For the text-containing cell, return its midpoint in [X, Y] coordinate format. 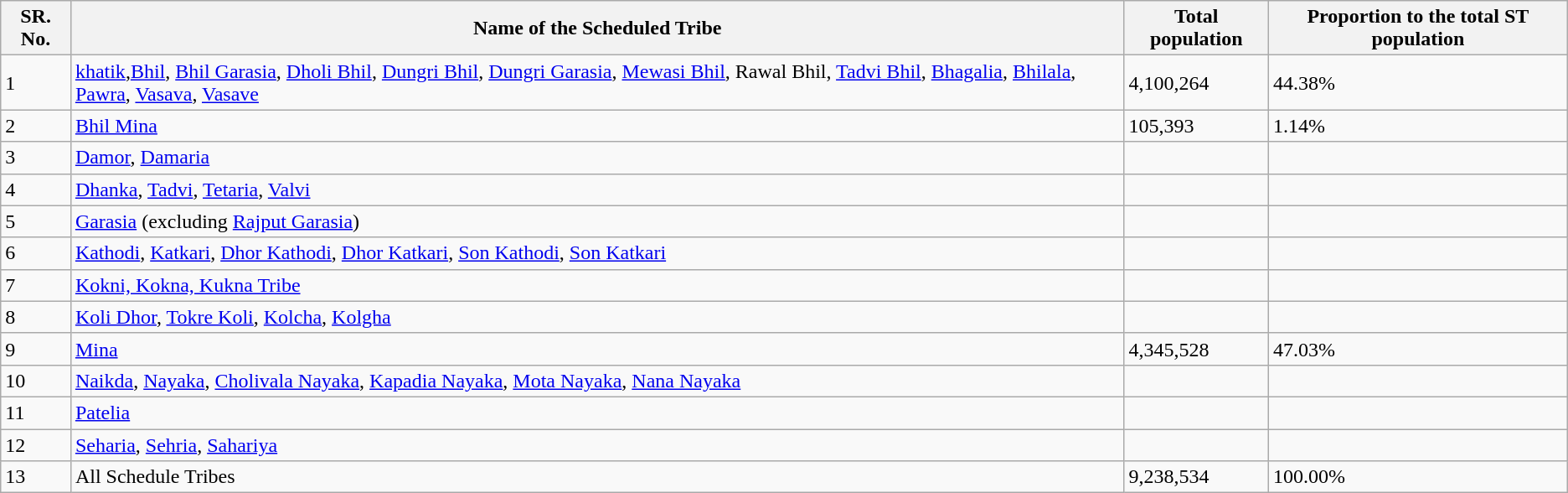
Bhil Mina [597, 126]
Kokni, Kokna, Kukna Tribe [597, 285]
105,393 [1196, 126]
8 [36, 317]
100.00% [1419, 477]
44.38% [1419, 82]
Proportion to the total ST population [1419, 29]
Naikda, Nayaka, Cholivala Nayaka, Kapadia Nayaka, Mota Nayaka, Nana Nayaka [597, 381]
4,345,528 [1196, 349]
13 [36, 477]
4 [36, 189]
1.14% [1419, 126]
Kathodi, Katkari, Dhor Kathodi, Dhor Katkari, Son Kathodi, Son Katkari [597, 253]
Seharia, Sehria, Sahariya [597, 445]
Dhanka, Tadvi, Tetaria, Valvi [597, 189]
47.03% [1419, 349]
9 [36, 349]
Mina [597, 349]
Name of the Scheduled Tribe [597, 29]
Total population [1196, 29]
9,238,534 [1196, 477]
12 [36, 445]
7 [36, 285]
Patelia [597, 413]
10 [36, 381]
Garasia (excluding Rajput Garasia) [597, 221]
khatik,Bhil, Bhil Garasia, Dholi Bhil, Dungri Bhil, Dungri Garasia, Mewasi Bhil, Rawal Bhil, Tadvi Bhil, Bhagalia, Bhilala, Pawra, Vasava, Vasave [597, 82]
6 [36, 253]
Damor, Damaria [597, 158]
Koli Dhor, Tokre Koli, Kolcha, Kolgha [597, 317]
1 [36, 82]
All Schedule Tribes [597, 477]
5 [36, 221]
11 [36, 413]
4,100,264 [1196, 82]
2 [36, 126]
SR. No. [36, 29]
3 [36, 158]
